For the text-containing cell, return its midpoint in [x, y] coordinate format. 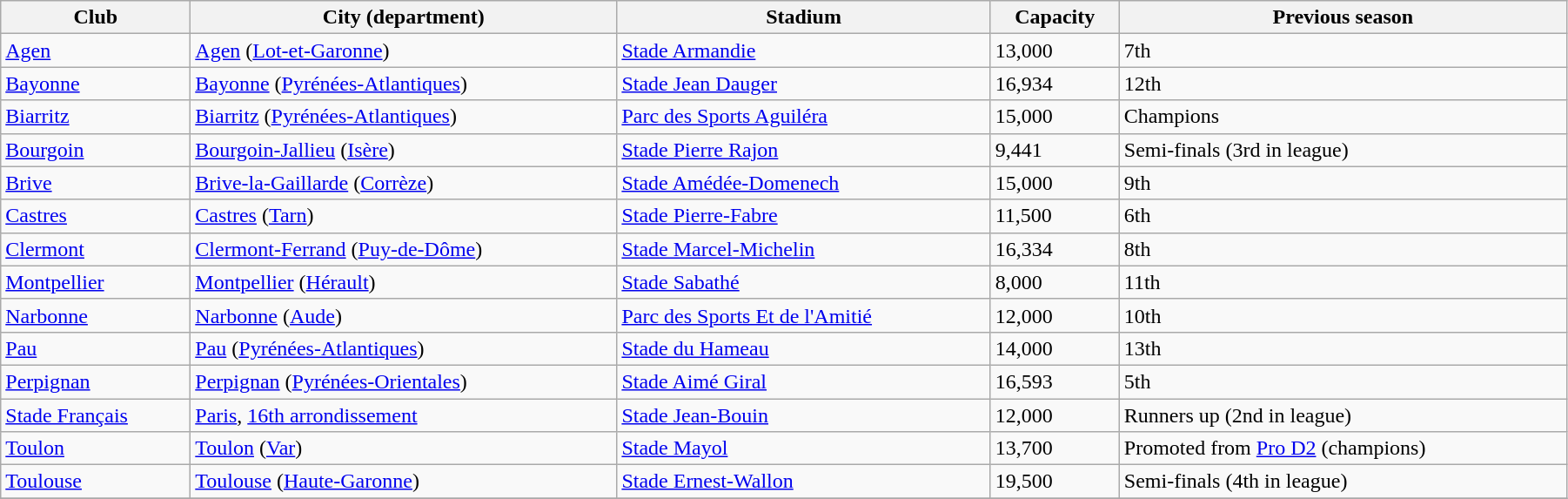
Stadium [804, 17]
Stade Armandie [804, 51]
Stade du Hameau [804, 348]
Club [96, 17]
Clermont [96, 249]
Capacity [1055, 17]
Stade Mayol [804, 448]
Perpignan (Pyrénées-Orientales) [404, 381]
14,000 [1055, 348]
Bourgoin-Jallieu (Isère) [404, 150]
Agen (Lot-et-Garonne) [404, 51]
19,500 [1055, 482]
9,441 [1055, 150]
Paris, 16th arrondissement [404, 415]
Perpignan [96, 381]
Stade Ernest-Wallon [804, 482]
Toulouse (Haute-Garonne) [404, 482]
Stade Français [96, 415]
Biarritz [96, 117]
Toulon (Var) [404, 448]
Clermont-Ferrand (Puy-de-Dôme) [404, 249]
11,500 [1055, 216]
Narbonne (Aude) [404, 315]
Bayonne [96, 84]
Champions [1343, 117]
Semi-finals (3rd in league) [1343, 150]
Stade Aimé Giral [804, 381]
8,000 [1055, 282]
Pau (Pyrénées-Atlantiques) [404, 348]
11th [1343, 282]
Stade Pierre Rajon [804, 150]
Runners up (2nd in league) [1343, 415]
10th [1343, 315]
9th [1343, 183]
Castres (Tarn) [404, 216]
13,000 [1055, 51]
6th [1343, 216]
Stade Marcel-Michelin [804, 249]
Toulon [96, 448]
8th [1343, 249]
Promoted from Pro D2 (champions) [1343, 448]
Montpellier (Hérault) [404, 282]
Castres [96, 216]
Parc des Sports Aguiléra [804, 117]
Brive-la-Gaillarde (Corrèze) [404, 183]
Toulouse [96, 482]
Pau [96, 348]
Montpellier [96, 282]
Semi-finals (4th in league) [1343, 482]
7th [1343, 51]
16,593 [1055, 381]
13th [1343, 348]
Biarritz (Pyrénées-Atlantiques) [404, 117]
Narbonne [96, 315]
Bourgoin [96, 150]
Stade Sabathé [804, 282]
12th [1343, 84]
Stade Jean Dauger [804, 84]
13,700 [1055, 448]
Bayonne (Pyrénées-Atlantiques) [404, 84]
Previous season [1343, 17]
Brive [96, 183]
Parc des Sports Et de l'Amitié [804, 315]
Stade Jean-Bouin [804, 415]
5th [1343, 381]
16,934 [1055, 84]
16,334 [1055, 249]
Agen [96, 51]
City (department) [404, 17]
Stade Pierre-Fabre [804, 216]
Stade Amédée-Domenech [804, 183]
